Provide the (X, Y) coordinate of the cell's center where the given text is located.  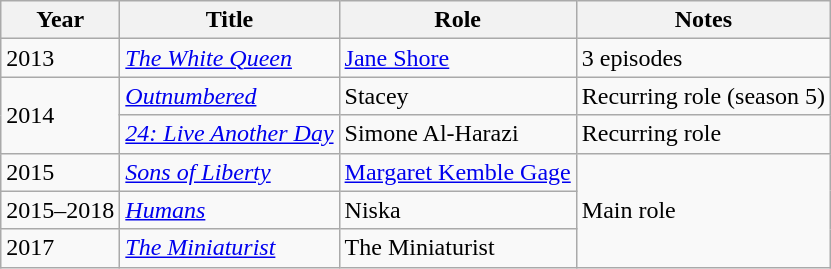
Title (230, 20)
Jane Shore (458, 58)
Margaret Kemble Gage (458, 172)
2015–2018 (60, 210)
Sons of Liberty (230, 172)
Main role (703, 210)
Role (458, 20)
Year (60, 20)
Notes (703, 20)
Recurring role (703, 134)
Recurring role (season 5) (703, 96)
The White Queen (230, 58)
3 episodes (703, 58)
Stacey (458, 96)
Outnumbered (230, 96)
2015 (60, 172)
2014 (60, 115)
Humans (230, 210)
2017 (60, 248)
Simone Al-Harazi (458, 134)
2013 (60, 58)
24: Live Another Day (230, 134)
Niska (458, 210)
